Provide the [x, y] coordinate of the cell's center where the given text is located.  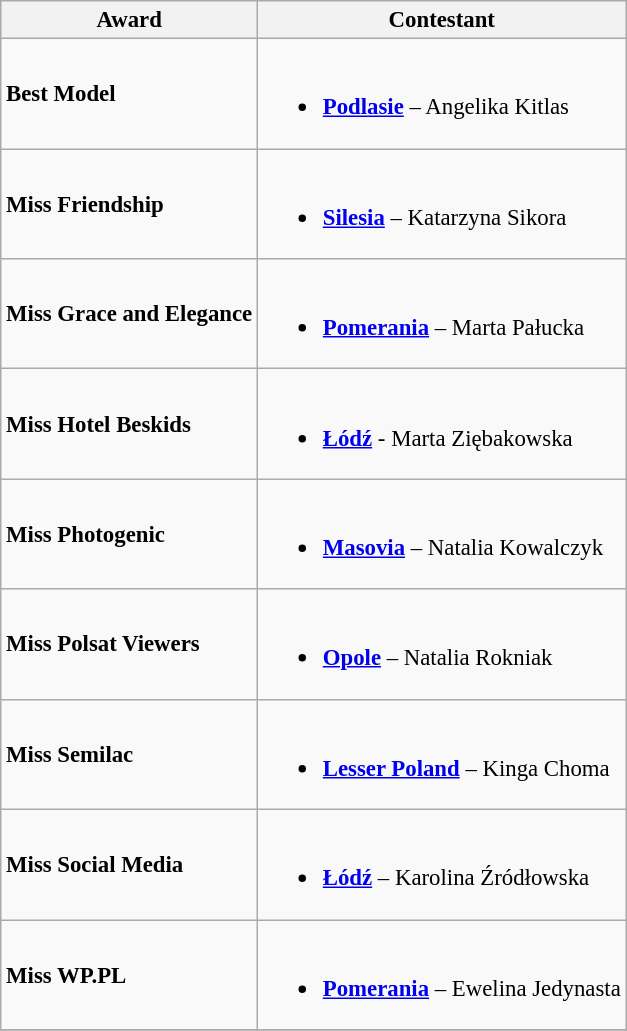
Miss Polsat Viewers [130, 644]
Pomerania – Marta Pałucka [442, 314]
Miss Photogenic [130, 534]
Podlasie – Angelika Kitlas [442, 94]
Award [130, 20]
Best Model [130, 94]
Miss WP.PL [130, 975]
Contestant [442, 20]
Opole – Natalia Rokniak [442, 644]
Miss Grace and Elegance [130, 314]
Miss Social Media [130, 865]
Masovia – Natalia Kowalczyk [442, 534]
Miss Semilac [130, 754]
Łódź – Karolina Źródłowska [442, 865]
Pomerania – Ewelina Jedynasta [442, 975]
Miss Friendship [130, 204]
Miss Hotel Beskids [130, 424]
Łódź - Marta Ziębakowska [442, 424]
Lesser Poland – Kinga Choma [442, 754]
Silesia – Katarzyna Sikora [442, 204]
